Find where the given text appears and provide that cell's center as (X, Y) coordinate. 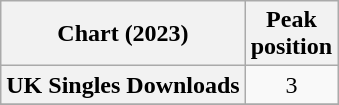
UK Singles Downloads (123, 85)
Chart (2023) (123, 34)
Peakposition (291, 34)
3 (291, 85)
